Output the [X, Y] coordinate of the center of the cell containing the given text.  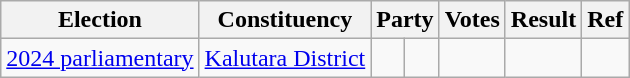
Ref [606, 20]
Election [100, 20]
Votes [472, 20]
Kalutara District [285, 58]
2024 parliamentary [100, 58]
Constituency [285, 20]
Result [543, 20]
Party [405, 20]
